Search for the cell housing the specified text and yield its (X, Y) center coordinate. 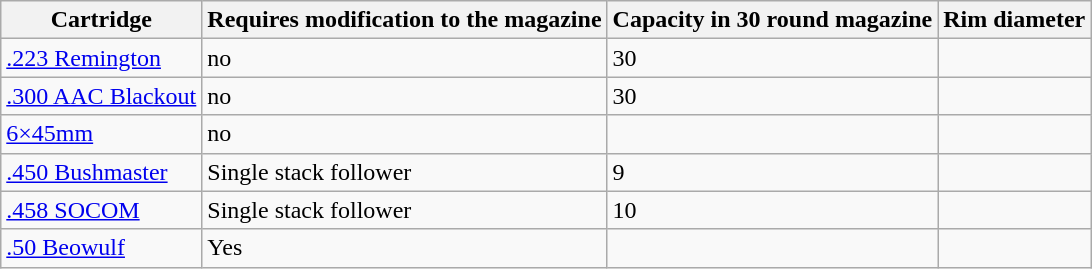
.300 AAC Blackout (102, 96)
6×45mm (102, 134)
.223 Remington (102, 58)
Rim diameter (1014, 20)
.450 Bushmaster (102, 172)
Yes (404, 248)
Capacity in 30 round magazine (772, 20)
Cartridge (102, 20)
10 (772, 210)
.458 SOCOM (102, 210)
Requires modification to the magazine (404, 20)
.50 Beowulf (102, 248)
9 (772, 172)
